Determine the [X, Y] coordinate at the center of the cell enclosing the given text.  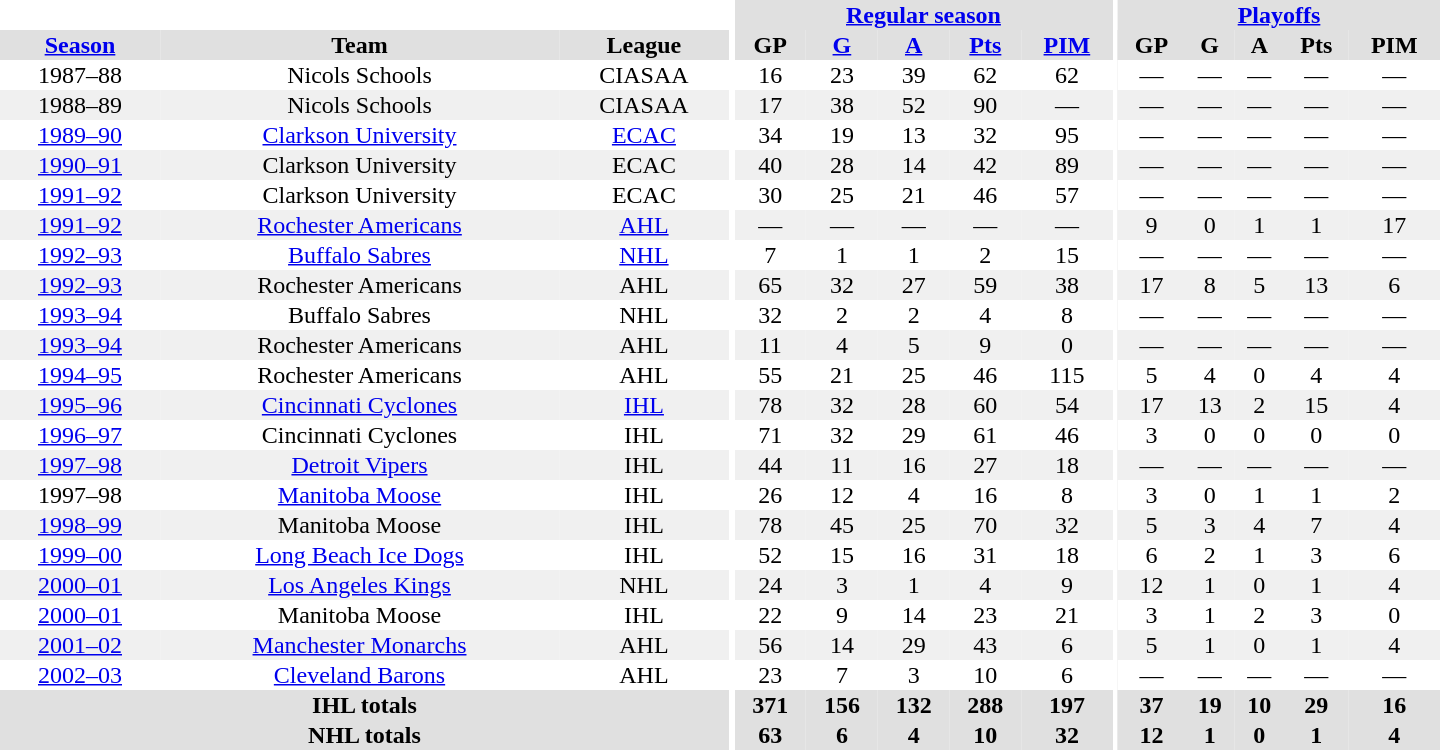
115 [1066, 375]
45 [842, 525]
30 [770, 195]
League [644, 45]
22 [770, 615]
57 [1066, 195]
197 [1066, 705]
156 [842, 705]
1988–89 [80, 105]
56 [770, 645]
371 [770, 705]
39 [914, 75]
1995–96 [80, 405]
89 [1066, 165]
90 [986, 105]
44 [770, 465]
31 [986, 555]
1990–91 [80, 165]
Season [80, 45]
40 [770, 165]
1996–97 [80, 435]
Regular season [923, 15]
71 [770, 435]
2002–03 [80, 675]
65 [770, 285]
Los Angeles Kings [360, 585]
NHL totals [364, 735]
2001–02 [80, 645]
1987–88 [80, 75]
37 [1152, 705]
24 [770, 585]
26 [770, 495]
60 [986, 405]
Cleveland Barons [360, 675]
Manchester Monarchs [360, 645]
1999–00 [80, 555]
IHL totals [364, 705]
63 [770, 735]
70 [986, 525]
61 [986, 435]
54 [1066, 405]
132 [914, 705]
95 [1066, 135]
59 [986, 285]
Detroit Vipers [360, 465]
55 [770, 375]
1998–99 [80, 525]
Long Beach Ice Dogs [360, 555]
42 [986, 165]
288 [986, 705]
1989–90 [80, 135]
43 [986, 645]
Playoffs [1279, 15]
34 [770, 135]
1994–95 [80, 375]
Team [360, 45]
